Find where the given text appears and provide that cell's center as [X, Y] coordinate. 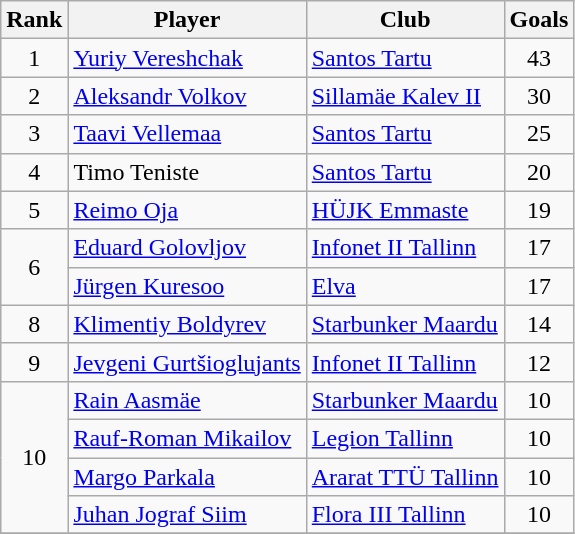
20 [539, 172]
Jürgen Kuresoo [187, 286]
2 [34, 96]
5 [34, 210]
Rank [34, 20]
Timo Teniste [187, 172]
19 [539, 210]
30 [539, 96]
Jevgeni Gurtšioglujants [187, 362]
Eduard Golovljov [187, 248]
4 [34, 172]
Club [405, 20]
Sillamäe Kalev II [405, 96]
6 [34, 267]
Flora III Tallinn [405, 515]
14 [539, 324]
HÜJK Emmaste [405, 210]
Rauf-Roman Mikailov [187, 438]
Aleksandr Volkov [187, 96]
Juhan Jograf Siim [187, 515]
Legion Tallinn [405, 438]
12 [539, 362]
1 [34, 58]
Goals [539, 20]
Yuriy Vereshchak [187, 58]
Reimo Oja [187, 210]
Player [187, 20]
25 [539, 134]
Ararat TTÜ Tallinn [405, 477]
Rain Aasmäe [187, 400]
3 [34, 134]
Elva [405, 286]
43 [539, 58]
Taavi Vellemaa [187, 134]
8 [34, 324]
Margo Parkala [187, 477]
Klimentiy Boldyrev [187, 324]
9 [34, 362]
